Determine the [x, y] coordinate at the center of the cell enclosing the given text.  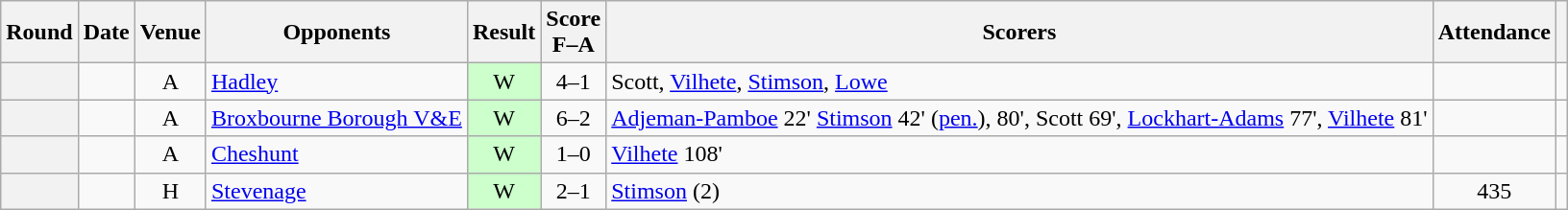
6–2 [574, 118]
Scott, Vilhete, Stimson, Lowe [1019, 82]
Date [106, 33]
Cheshunt [336, 154]
Scorers [1019, 33]
Attendance [1494, 33]
ScoreF–A [574, 33]
Round [39, 33]
Hadley [336, 82]
4–1 [574, 82]
Broxbourne Borough V&E [336, 118]
Opponents [336, 33]
1–0 [574, 154]
Stevenage [336, 191]
2–1 [574, 191]
Venue [170, 33]
Vilhete 108' [1019, 154]
H [170, 191]
Adjeman-Pamboe 22' Stimson 42' (pen.), 80', Scott 69', Lockhart-Adams 77', Vilhete 81' [1019, 118]
Stimson (2) [1019, 191]
Result [503, 33]
435 [1494, 191]
